From the cell containing the given text, extract its center point as (x, y) coordinate. 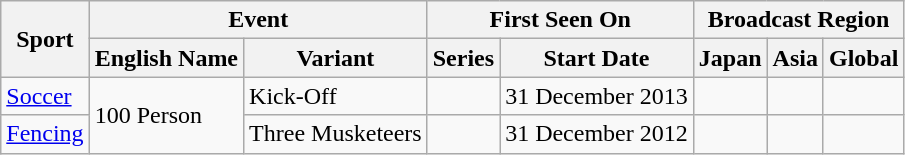
Series (463, 58)
Global (863, 58)
Sport (45, 39)
English Name (166, 58)
31 December 2013 (597, 96)
Kick-Off (336, 96)
Start Date (597, 58)
100 Person (166, 115)
31 December 2012 (597, 134)
Japan (730, 58)
Event (258, 20)
Asia (795, 58)
Variant (336, 58)
Soccer (45, 96)
Three Musketeers (336, 134)
Broadcast Region (798, 20)
First Seen On (560, 20)
Fencing (45, 134)
